Extract the (X, Y) coordinate from the center of the cell holding the provided text.  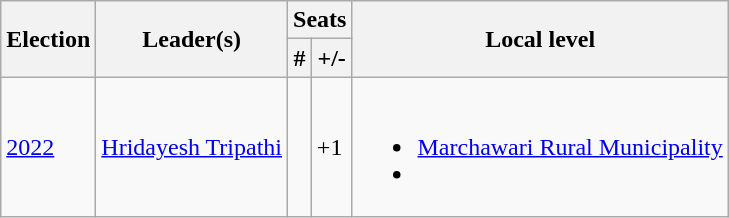
Seats (320, 20)
Leader(s) (192, 39)
Hridayesh Tripathi (192, 147)
Election (48, 39)
+1 (332, 147)
Local level (540, 39)
# (300, 58)
2022 (48, 147)
+/- (332, 58)
Marchawari Rural Municipality (540, 147)
